Find where the given text appears and provide that cell's center as [X, Y] coordinate. 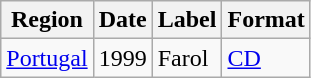
Portugal [47, 58]
1999 [122, 58]
Farol [187, 58]
Label [187, 20]
Region [47, 20]
CD [266, 58]
Date [122, 20]
Format [266, 20]
